Determine the (X, Y) coordinate at the center of the cell enclosing the given text.  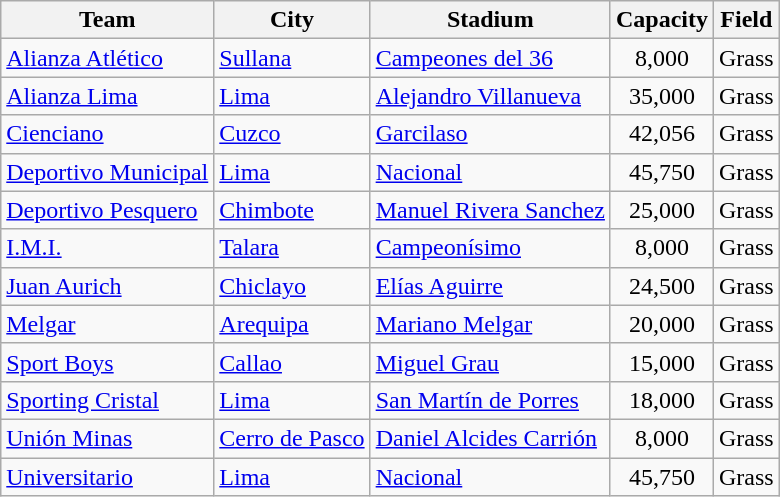
Team (108, 20)
Field (746, 20)
18,000 (662, 400)
Chimbote (292, 210)
Stadium (490, 20)
City (292, 20)
Arequipa (292, 324)
Alianza Atlético (108, 58)
Alejandro Villanueva (490, 96)
Cienciano (108, 134)
Manuel Rivera Sanchez (490, 210)
Deportivo Pesquero (108, 210)
Alianza Lima (108, 96)
Sullana (292, 58)
Garcilaso (490, 134)
I.M.I. (108, 248)
25,000 (662, 210)
Cuzco (292, 134)
Elías Aguirre (490, 286)
Campeones del 36 (490, 58)
Chiclayo (292, 286)
42,056 (662, 134)
San Martín de Porres (490, 400)
Mariano Melgar (490, 324)
Unión Minas (108, 438)
Capacity (662, 20)
Talara (292, 248)
Sport Boys (108, 362)
Callao (292, 362)
Deportivo Municipal (108, 172)
15,000 (662, 362)
Melgar (108, 324)
Universitario (108, 477)
35,000 (662, 96)
Juan Aurich (108, 286)
20,000 (662, 324)
Sporting Cristal (108, 400)
Daniel Alcides Carrión (490, 438)
Campeonísimo (490, 248)
24,500 (662, 286)
Cerro de Pasco (292, 438)
Miguel Grau (490, 362)
